Search for the cell housing the specified text and yield its (X, Y) center coordinate. 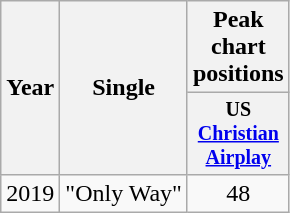
Single (124, 88)
Peak chart positions (238, 47)
"Only Way" (124, 193)
US Christian Airplay (238, 134)
Year (30, 88)
48 (238, 193)
2019 (30, 193)
